Search for the cell housing the specified text and yield its (X, Y) center coordinate. 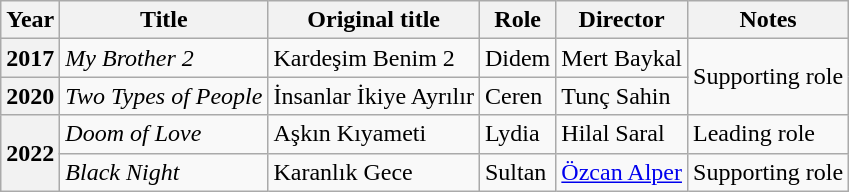
Notes (768, 20)
Role (517, 20)
Didem (517, 58)
Ceren (517, 96)
Kardeşim Benim 2 (374, 58)
Tunç Sahin (622, 96)
Sultan (517, 172)
Black Night (164, 172)
Doom of Love (164, 134)
Two Types of People (164, 96)
İnsanlar İkiye Ayrılır (374, 96)
2020 (30, 96)
Özcan Alper (622, 172)
Hilal Saral (622, 134)
2017 (30, 58)
Mert Baykal (622, 58)
My Brother 2 (164, 58)
Director (622, 20)
Leading role (768, 134)
Original title (374, 20)
Aşkın Kıyameti (374, 134)
Year (30, 20)
Karanlık Gece (374, 172)
Lydia (517, 134)
Title (164, 20)
2022 (30, 153)
